Pinpoint the cell where the given text exists, returning its (X, Y) midpoint coordinate. 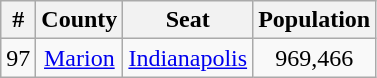
969,466 (314, 58)
Indianapolis (188, 58)
County (80, 20)
97 (18, 58)
Population (314, 20)
# (18, 20)
Marion (80, 58)
Seat (188, 20)
